Detect which cell encompasses the target text, then output its (x, y) center coordinate. 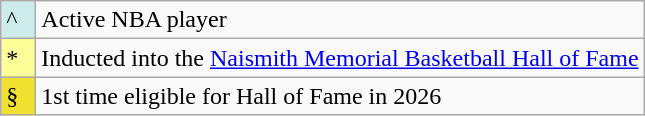
^ (18, 20)
1st time eligible for Hall of Fame in 2026 (340, 96)
Inducted into the Naismith Memorial Basketball Hall of Fame (340, 58)
Active NBA player (340, 20)
* (18, 58)
§ (18, 96)
